Identify which cell holds the provided text, then report its (X, Y) central coordinate. 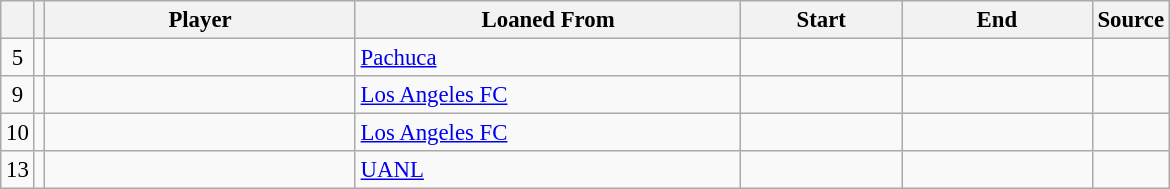
5 (18, 58)
Source (1130, 20)
End (998, 20)
10 (18, 133)
13 (18, 170)
9 (18, 95)
UANL (548, 170)
Player (200, 20)
Start (822, 20)
Loaned From (548, 20)
Pachuca (548, 58)
